Output the (x, y) coordinate of the center of the cell containing the given text.  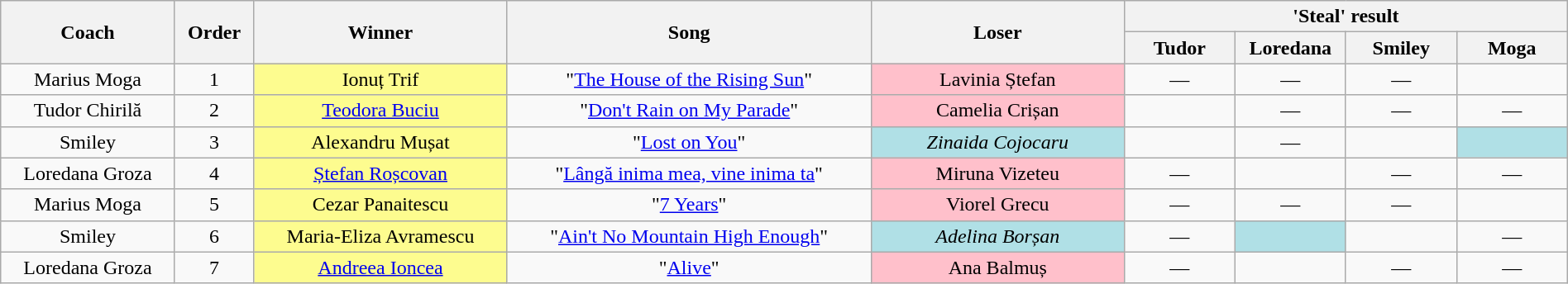
7 (214, 267)
4 (214, 173)
Andreea Ioncea (380, 267)
"7 Years" (689, 205)
Teodora Buciu (380, 111)
Winner (380, 32)
Ionuț Trif (380, 79)
Adelina Borșan (997, 236)
Tudor Chirilă (88, 111)
Zinaida Cojocaru (997, 142)
Ana Balmuș (997, 267)
Song (689, 32)
Loser (997, 32)
3 (214, 142)
"Lângă inima mea, vine inima ta" (689, 173)
1 (214, 79)
Ștefan Roșcovan (380, 173)
Miruna Vizeteu (997, 173)
"Alive" (689, 267)
Viorel Grecu (997, 205)
Coach (88, 32)
'Steal' result (1346, 17)
Maria-Eliza Avramescu (380, 236)
Moga (1512, 48)
2 (214, 111)
6 (214, 236)
Order (214, 32)
Alexandru Mușat (380, 142)
Tudor (1179, 48)
Cezar Panaitescu (380, 205)
"Ain't No Mountain High Enough" (689, 236)
5 (214, 205)
Camelia Crișan (997, 111)
"Lost on You" (689, 142)
"Don't Rain on My Parade" (689, 111)
"The House of the Rising Sun" (689, 79)
Loredana (1290, 48)
Lavinia Ștefan (997, 79)
